Output the (X, Y) coordinate of the center of the cell containing the given text.  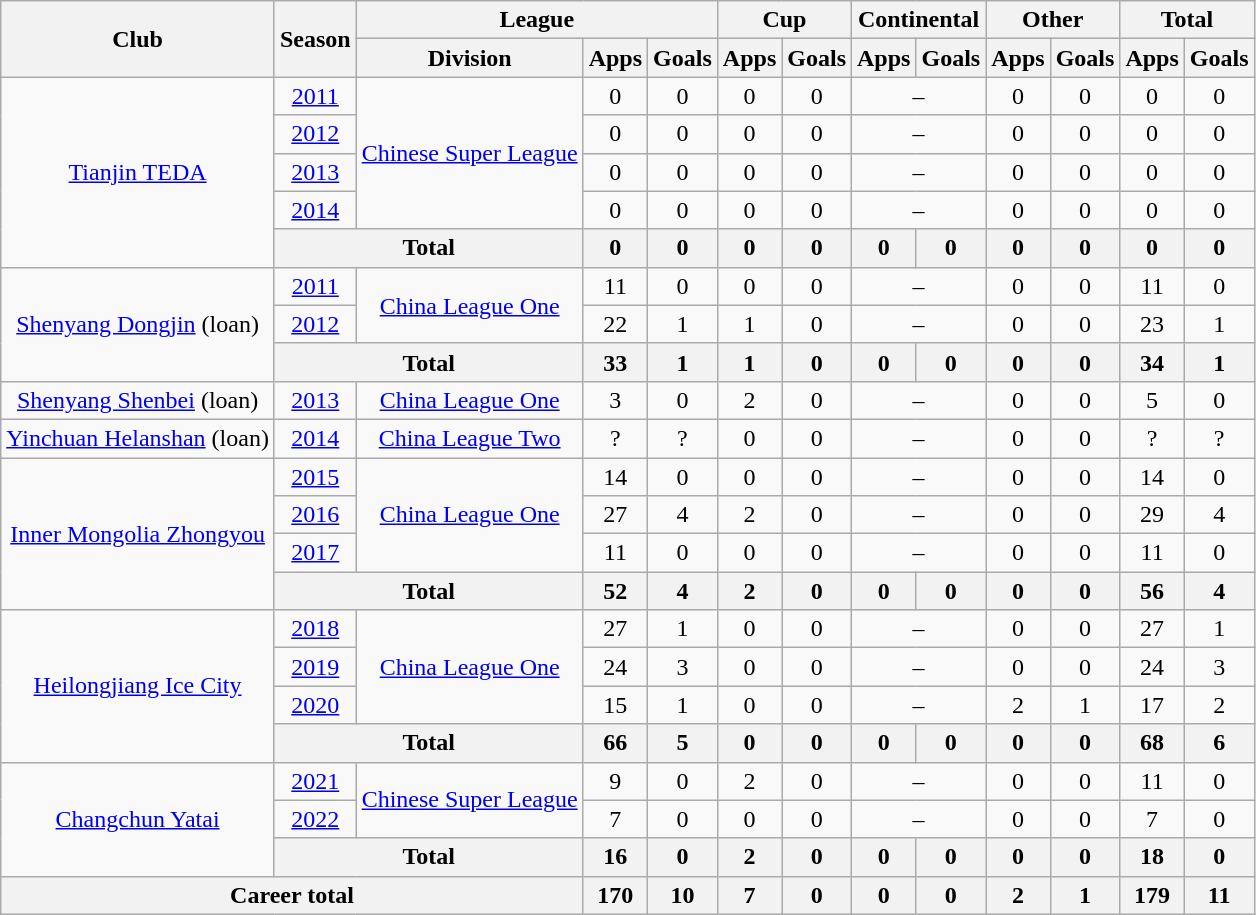
Tianjin TEDA (138, 172)
52 (615, 591)
Season (315, 39)
68 (1152, 743)
56 (1152, 591)
Inner Mongolia Zhongyou (138, 534)
2017 (315, 553)
Continental (919, 20)
2018 (315, 629)
2019 (315, 667)
2015 (315, 477)
Shenyang Shenbei (loan) (138, 400)
Other (1053, 20)
29 (1152, 515)
33 (615, 362)
Club (138, 39)
Changchun Yatai (138, 819)
2016 (315, 515)
China League Two (470, 438)
16 (615, 857)
2020 (315, 705)
17 (1152, 705)
League (536, 20)
9 (615, 781)
170 (615, 895)
15 (615, 705)
Division (470, 58)
66 (615, 743)
22 (615, 324)
34 (1152, 362)
23 (1152, 324)
18 (1152, 857)
Cup (784, 20)
10 (683, 895)
6 (1219, 743)
Heilongjiang Ice City (138, 686)
179 (1152, 895)
Career total (292, 895)
2022 (315, 819)
2021 (315, 781)
Shenyang Dongjin (loan) (138, 324)
Yinchuan Helanshan (loan) (138, 438)
